Output the [X, Y] coordinate of the center of the cell containing the given text.  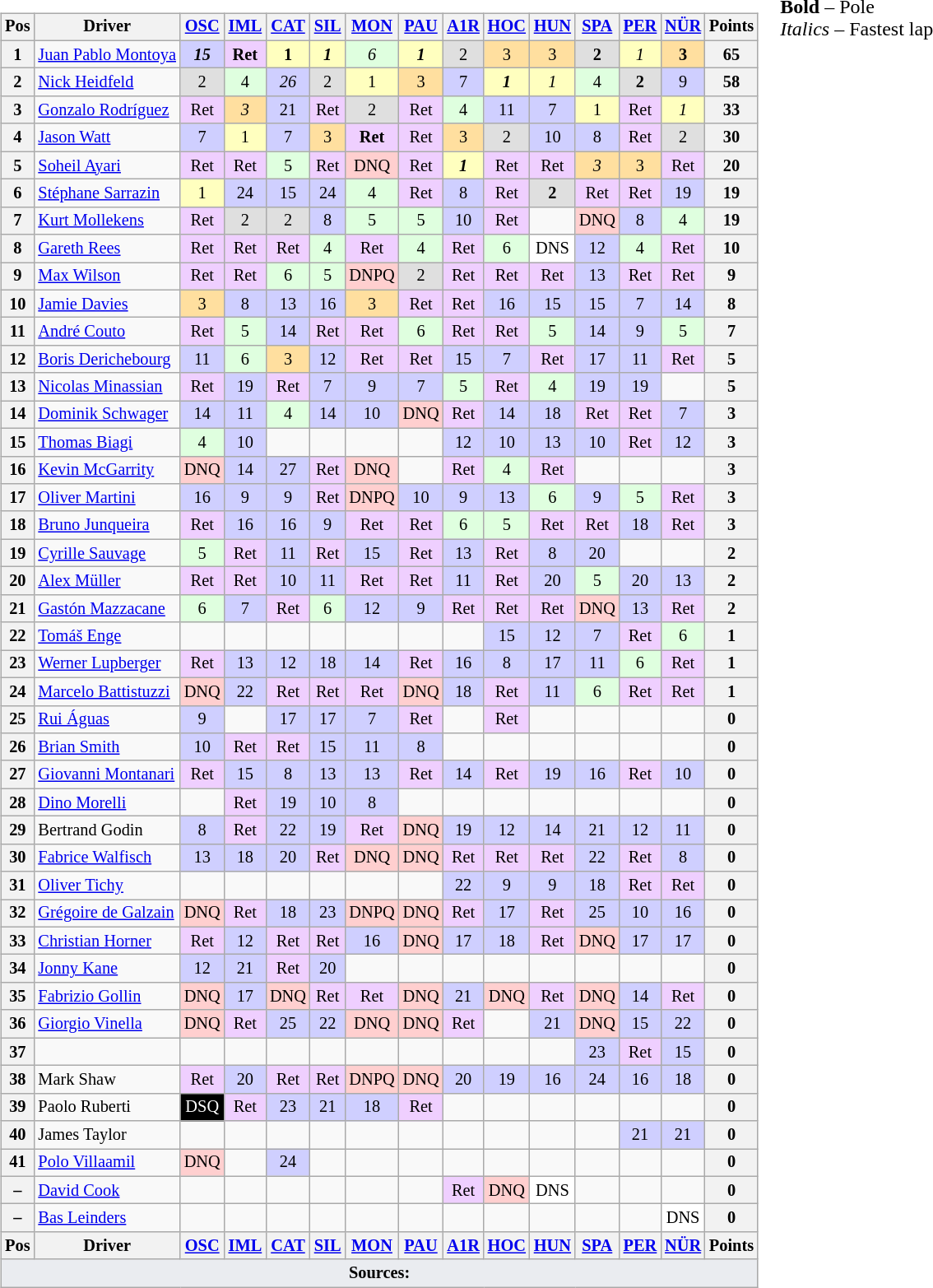
58 [731, 82]
Brian Smith [107, 747]
Mark Shaw [107, 1080]
Rui Águas [107, 719]
Marcelo Battistuzzi [107, 691]
Stéphane Sarrazin [107, 193]
Giovanni Montanari [107, 774]
Sources: [379, 1273]
28 [17, 802]
James Taylor [107, 1135]
Nicolas Minassian [107, 387]
Grégoire de Galzain [107, 914]
David Cook [107, 1190]
Kurt Mollekens [107, 221]
36 [17, 1024]
Paolo Ruberti [107, 1107]
Dominik Schwager [107, 415]
Fabrice Walfisch [107, 858]
41 [17, 1163]
Soheil Ayari [107, 165]
34 [17, 969]
31 [17, 886]
Boris Derichebourg [107, 360]
Polo Villaamil [107, 1163]
André Couto [107, 332]
39 [17, 1107]
Bertrand Godin [107, 830]
32 [17, 914]
35 [17, 997]
Oliver Martini [107, 498]
Giorgio Vinella [107, 1024]
Gonzalo Rodríguez [107, 110]
Jason Watt [107, 137]
Tomáš Enge [107, 636]
Alex Müller [107, 581]
Jamie Davies [107, 304]
Bas Leinders [107, 1218]
Cyrille Sauvage [107, 553]
37 [17, 1052]
38 [17, 1080]
Oliver Tichy [107, 886]
Jonny Kane [107, 969]
29 [17, 830]
Thomas Biagi [107, 442]
Max Wilson [107, 277]
Dino Morelli [107, 802]
Fabrizio Gollin [107, 997]
Christian Horner [107, 941]
DSQ [202, 1107]
Gareth Rees [107, 249]
65 [731, 54]
Werner Lupberger [107, 664]
Nick Heidfeld [107, 82]
Gastón Mazzacane [107, 608]
Juan Pablo Montoya [107, 54]
Kevin McGarrity [107, 470]
40 [17, 1135]
Bruno Junqueira [107, 525]
